Output the [X, Y] coordinate of the center of the cell containing the given text.  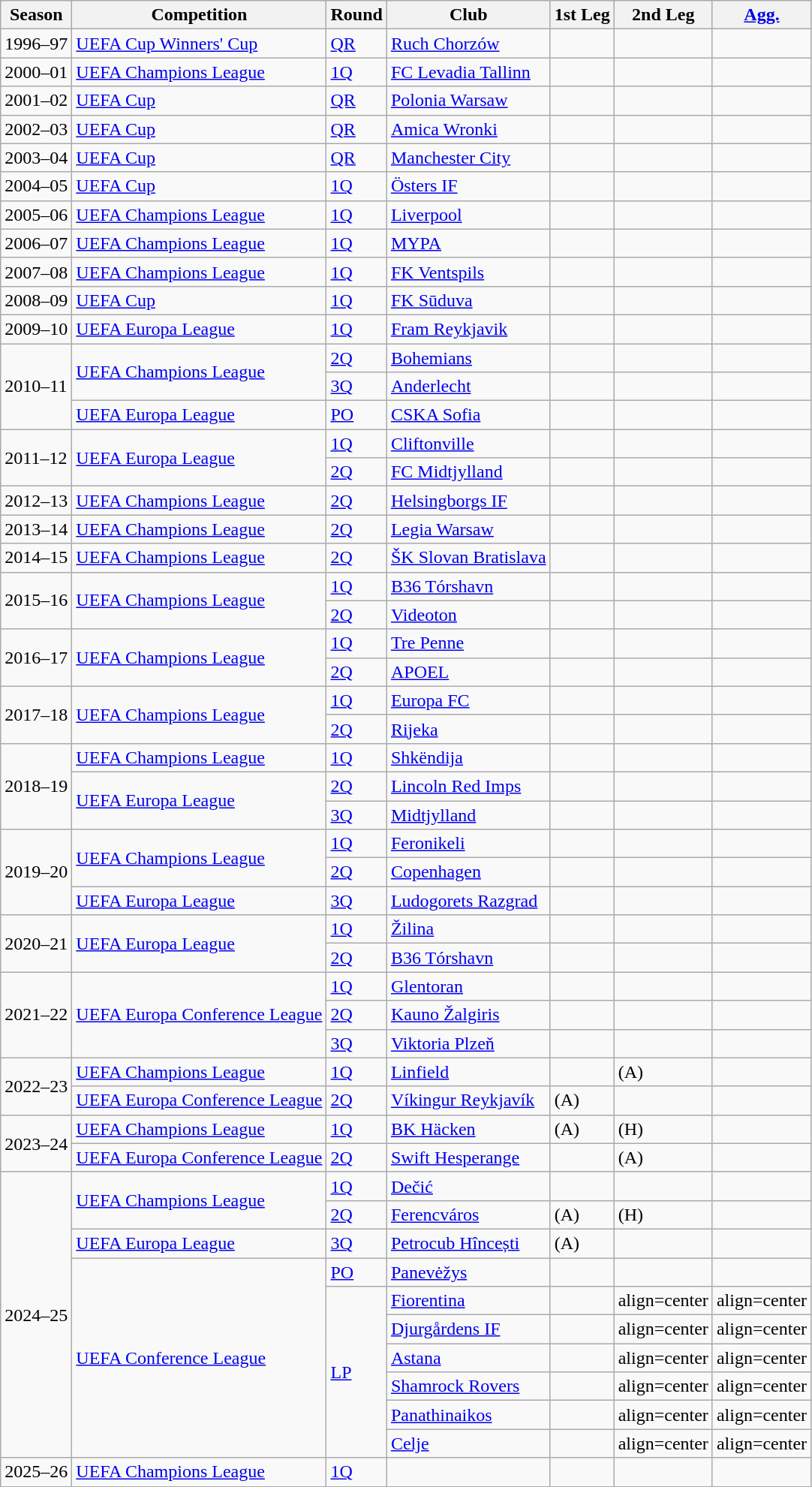
Fiorentina [468, 1301]
CSKA Sofia [468, 415]
2023–24 [36, 1143]
Helsingborgs IF [468, 501]
Legia Warsaw [468, 529]
FK Sūduva [468, 300]
Viktoria Plzeň [468, 1043]
2014–15 [36, 558]
UEFA Conference League [200, 1358]
Shkëndija [468, 757]
2002–03 [36, 129]
Žilina [468, 929]
2018–19 [36, 786]
2000–01 [36, 72]
Celje [468, 1443]
2004–05 [36, 186]
Midtjylland [468, 814]
2009–10 [36, 329]
2012–13 [36, 501]
FC Midtjylland [468, 472]
Competition [200, 15]
Ludogorets Razgrad [468, 901]
Dečić [468, 1186]
2005–06 [36, 215]
Kauno Žalgiris [468, 1015]
2nd Leg [663, 15]
2025–26 [36, 1472]
Liverpool [468, 215]
Östers IF [468, 186]
Season [36, 15]
BK Häcken [468, 1129]
Copenhagen [468, 872]
UEFA Cup Winners' Cup [200, 44]
Bohemians [468, 358]
Cliftonville [468, 444]
2022–23 [36, 1086]
FC Levadia Tallinn [468, 72]
Panevėžys [468, 1272]
Anderlecht [468, 387]
2021–22 [36, 1015]
Ruch Chorzów [468, 44]
Videoton [468, 615]
Feronikeli [468, 844]
2016–17 [36, 658]
2013–14 [36, 529]
Panathinaikos [468, 1415]
Víkingur Reykjavík [468, 1100]
LP [356, 1372]
Polonia Warsaw [468, 101]
MYPA [468, 243]
Tre Penne [468, 643]
Rijeka [468, 729]
Manchester City [468, 158]
2006–07 [36, 243]
ŠK Slovan Bratislava [468, 558]
Glentoran [468, 986]
Djurgårdens IF [468, 1329]
2008–09 [36, 300]
Petrocub Hîncești [468, 1243]
Swift Hesperange [468, 1157]
Lincoln Red Imps [468, 786]
Round [356, 15]
2007–08 [36, 272]
Fram Reykjavik [468, 329]
APOEL [468, 672]
Club [468, 15]
2015–16 [36, 601]
Astana [468, 1358]
2001–02 [36, 101]
2019–20 [36, 872]
2017–18 [36, 715]
Agg. [761, 15]
2020–21 [36, 944]
1996–97 [36, 44]
Shamrock Rovers [468, 1386]
2003–04 [36, 158]
Amica Wronki [468, 129]
2011–12 [36, 458]
FK Ventspils [468, 272]
1st Leg [582, 15]
Ferencváros [468, 1215]
Linfield [468, 1072]
2010–11 [36, 387]
Europa FC [468, 700]
2024–25 [36, 1315]
